Search for the cell housing the specified text and yield its [X, Y] center coordinate. 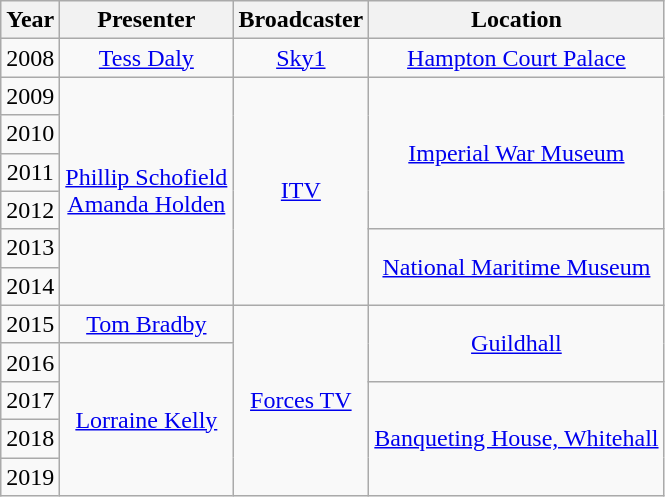
National Maritime Museum [516, 267]
2017 [30, 400]
Broadcaster [301, 20]
Guildhall [516, 343]
2009 [30, 96]
Tom Bradby [146, 324]
2011 [30, 172]
Sky1 [301, 58]
2012 [30, 210]
Location [516, 20]
Presenter [146, 20]
2019 [30, 477]
Forces TV [301, 400]
Lorraine Kelly [146, 419]
Hampton Court Palace [516, 58]
Phillip SchofieldAmanda Holden [146, 191]
2016 [30, 362]
ITV [301, 191]
Banqueting House, Whitehall [516, 438]
2018 [30, 438]
2014 [30, 286]
2010 [30, 134]
Tess Daly [146, 58]
2015 [30, 324]
Imperial War Museum [516, 153]
2013 [30, 248]
2008 [30, 58]
Year [30, 20]
